Capture the cell that displays the provided text and extract its [x, y] central coordinate. 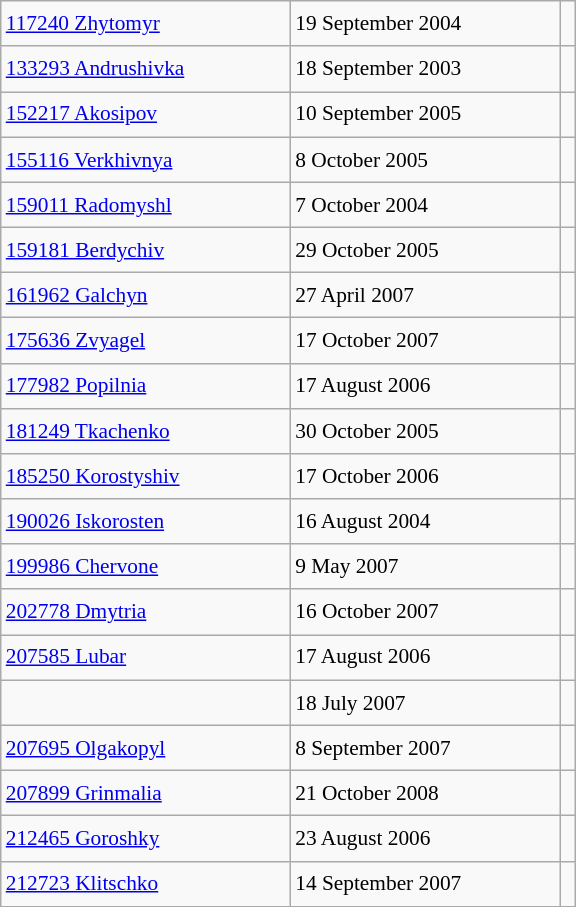
7 October 2004 [425, 204]
175636 Zvyagel [146, 340]
212465 Goroshky [146, 838]
212723 Klitschko [146, 884]
207585 Lubar [146, 658]
177982 Popilnia [146, 386]
21 October 2008 [425, 792]
14 September 2007 [425, 884]
190026 Iskorosten [146, 522]
8 October 2005 [425, 160]
161962 Galchyn [146, 296]
181249 Tkachenko [146, 430]
202778 Dmytria [146, 612]
18 July 2007 [425, 702]
17 October 2006 [425, 476]
9 May 2007 [425, 566]
207695 Olgakopyl [146, 748]
117240 Zhytomyr [146, 24]
152217 Akosipov [146, 114]
199986 Chervone [146, 566]
29 October 2005 [425, 250]
207899 Grinmalia [146, 792]
185250 Korostyshiv [146, 476]
18 September 2003 [425, 68]
155116 Verkhivnya [146, 160]
19 September 2004 [425, 24]
16 August 2004 [425, 522]
16 October 2007 [425, 612]
8 September 2007 [425, 748]
17 October 2007 [425, 340]
159181 Berdychiv [146, 250]
27 April 2007 [425, 296]
133293 Andrushivka [146, 68]
159011 Radomyshl [146, 204]
30 October 2005 [425, 430]
23 August 2006 [425, 838]
10 September 2005 [425, 114]
